Pinpoint the cell where the given text exists, returning its [x, y] midpoint coordinate. 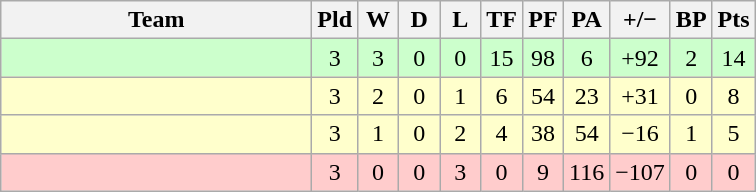
98 [542, 58]
23 [587, 96]
−107 [640, 172]
+/− [640, 20]
Pld [335, 20]
38 [542, 134]
L [460, 20]
15 [502, 58]
PF [542, 20]
Team [156, 20]
Pts [734, 20]
8 [734, 96]
4 [502, 134]
−16 [640, 134]
PA [587, 20]
5 [734, 134]
+92 [640, 58]
9 [542, 172]
116 [587, 172]
W [378, 20]
D [420, 20]
14 [734, 58]
BP [691, 20]
TF [502, 20]
+31 [640, 96]
